Extract the [X, Y] coordinate from the center of the cell holding the provided text.  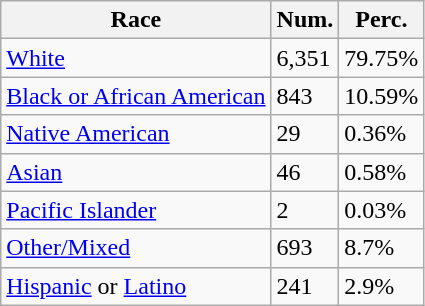
Race [136, 20]
46 [305, 172]
White [136, 58]
Black or African American [136, 96]
6,351 [305, 58]
Asian [136, 172]
0.58% [382, 172]
8.7% [382, 248]
693 [305, 248]
29 [305, 134]
Pacific Islander [136, 210]
0.03% [382, 210]
2.9% [382, 286]
0.36% [382, 134]
Hispanic or Latino [136, 286]
79.75% [382, 58]
Num. [305, 20]
2 [305, 210]
10.59% [382, 96]
Perc. [382, 20]
241 [305, 286]
843 [305, 96]
Other/Mixed [136, 248]
Native American [136, 134]
